Determine the [x, y] coordinate at the center of the cell enclosing the given text.  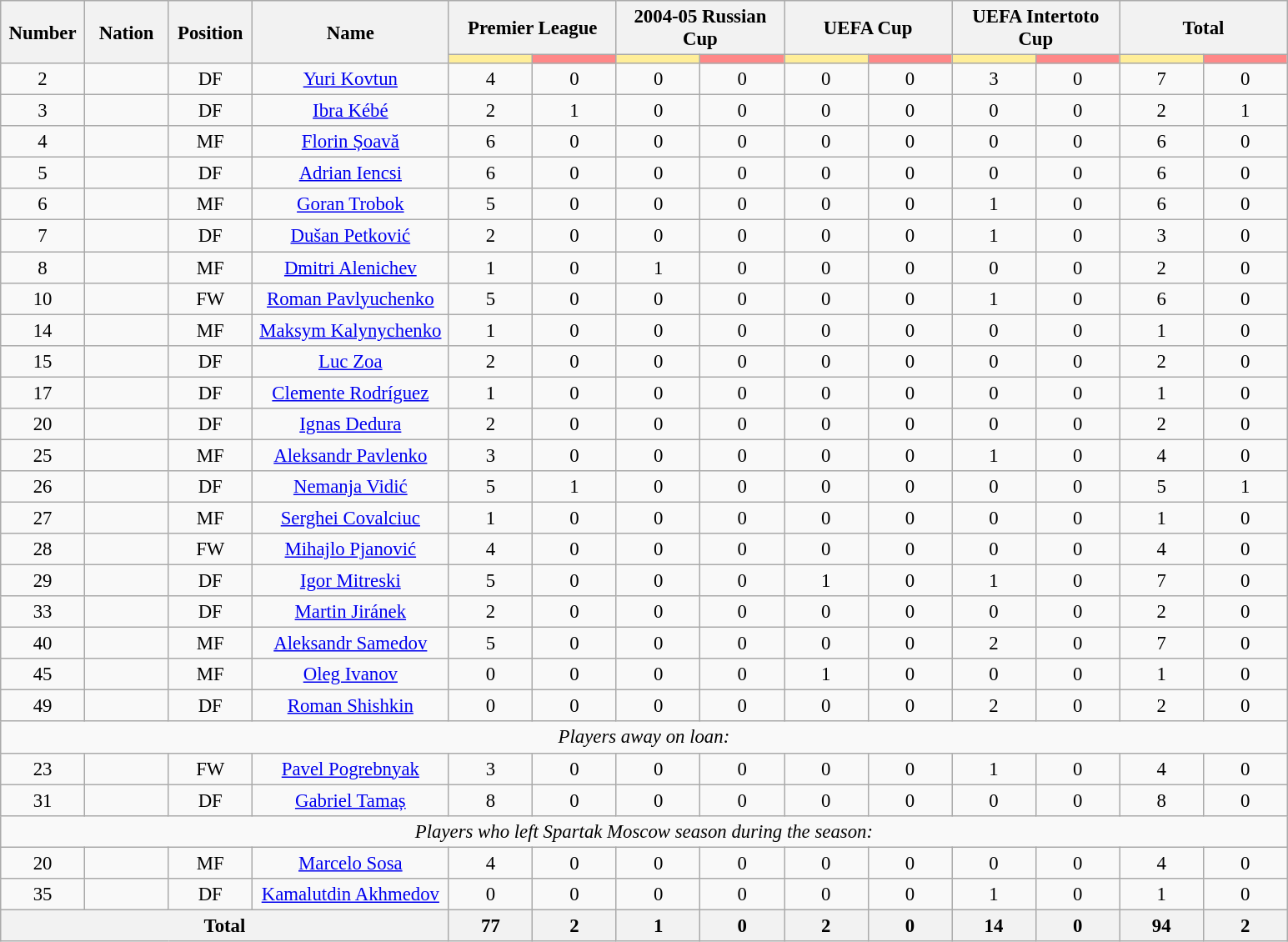
28 [43, 549]
25 [43, 455]
29 [43, 581]
Roman Shishkin [351, 706]
Dušan Petković [351, 236]
23 [43, 769]
Ibra Kébé [351, 111]
Adrian Iencsi [351, 173]
31 [43, 800]
10 [43, 298]
77 [490, 925]
UEFA Cup [867, 28]
Premier League [532, 28]
94 [1162, 925]
Ignas Dedura [351, 424]
2004-05 Russian Cup [700, 28]
Florin Șoavă [351, 142]
45 [43, 674]
40 [43, 644]
Maksym Kalynychenko [351, 330]
Aleksandr Pavlenko [351, 455]
UEFA Intertoto Cup [1035, 28]
Igor Mitreski [351, 581]
Name [351, 32]
Goran Trobok [351, 204]
Yuri Kovtun [351, 79]
Players who left Spartak Moscow season during the season: [644, 831]
Pavel Pogrebnyak [351, 769]
Dmitri Alenichev [351, 268]
33 [43, 612]
Kamalutdin Akhmedov [351, 894]
Aleksandr Samedov [351, 644]
35 [43, 894]
27 [43, 518]
Clemente Rodríguez [351, 393]
Luc Zoa [351, 361]
Nation [127, 32]
15 [43, 361]
Nemanja Vidić [351, 487]
26 [43, 487]
Players away on loan: [644, 738]
Serghei Covalciuc [351, 518]
49 [43, 706]
Martin Jiránek [351, 612]
17 [43, 393]
Number [43, 32]
Position [210, 32]
Mihajlo Pjanović [351, 549]
Marcelo Sosa [351, 863]
Oleg Ivanov [351, 674]
Gabriel Tamaș [351, 800]
Roman Pavlyuchenko [351, 298]
